Detect which cell encompasses the target text, then output its [x, y] center coordinate. 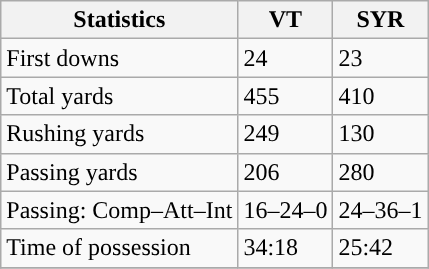
VT [286, 20]
First downs [120, 58]
23 [380, 58]
24–36–1 [380, 210]
Total yards [120, 96]
280 [380, 172]
Time of possession [120, 248]
24 [286, 58]
249 [286, 134]
25:42 [380, 248]
206 [286, 172]
455 [286, 96]
Rushing yards [120, 134]
16–24–0 [286, 210]
SYR [380, 20]
Statistics [120, 20]
Passing: Comp–Att–Int [120, 210]
Passing yards [120, 172]
130 [380, 134]
410 [380, 96]
34:18 [286, 248]
